Identify which cell holds the provided text, then report its [X, Y] central coordinate. 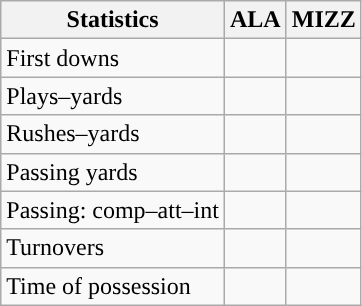
Turnovers [113, 248]
ALA [255, 20]
MIZZ [324, 20]
Statistics [113, 20]
First downs [113, 58]
Passing yards [113, 172]
Plays–yards [113, 96]
Passing: comp–att–int [113, 210]
Time of possession [113, 286]
Rushes–yards [113, 134]
